From the cell containing the given text, extract its center point as (X, Y) coordinate. 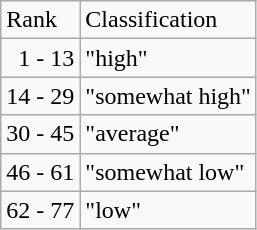
14 - 29 (40, 96)
46 - 61 (40, 172)
"high" (168, 58)
Rank (40, 20)
"low" (168, 210)
1 - 13 (40, 58)
"somewhat low" (168, 172)
"average" (168, 134)
62 - 77 (40, 210)
"somewhat high" (168, 96)
Classification (168, 20)
30 - 45 (40, 134)
